Scan for the cell matching the given text and deliver its (X, Y) coordinate at center. 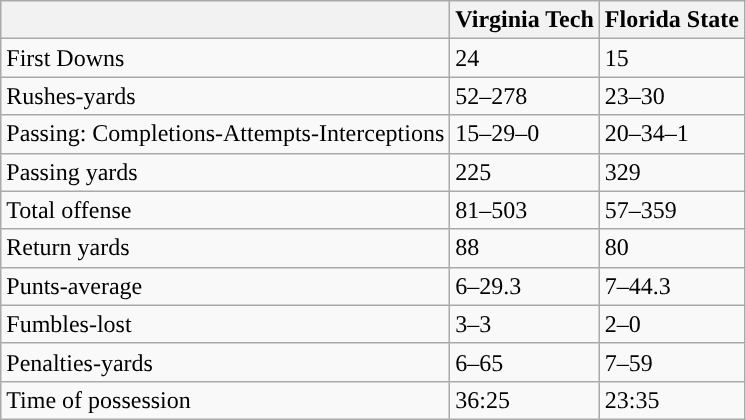
Passing: Completions-Attempts-Interceptions (226, 134)
225 (525, 172)
Penalties-yards (226, 362)
81–503 (525, 210)
Punts-average (226, 286)
3–3 (525, 324)
20–34–1 (672, 134)
88 (525, 248)
329 (672, 172)
80 (672, 248)
15 (672, 58)
Rushes-yards (226, 96)
52–278 (525, 96)
Time of possession (226, 400)
Total offense (226, 210)
Return yards (226, 248)
First Downs (226, 58)
36:25 (525, 400)
57–359 (672, 210)
Passing yards (226, 172)
7–59 (672, 362)
Virginia Tech (525, 20)
Florida State (672, 20)
23–30 (672, 96)
23:35 (672, 400)
2–0 (672, 324)
7–44.3 (672, 286)
24 (525, 58)
6–65 (525, 362)
6–29.3 (525, 286)
15–29–0 (525, 134)
Fumbles-lost (226, 324)
